Detect which cell encompasses the target text, then output its [x, y] center coordinate. 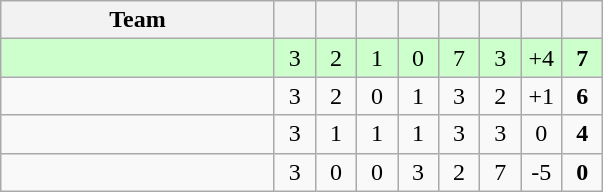
6 [582, 96]
+1 [542, 96]
-5 [542, 172]
Team [138, 20]
+4 [542, 58]
4 [582, 134]
